Determine the [X, Y] coordinate at the center of the cell enclosing the given text.  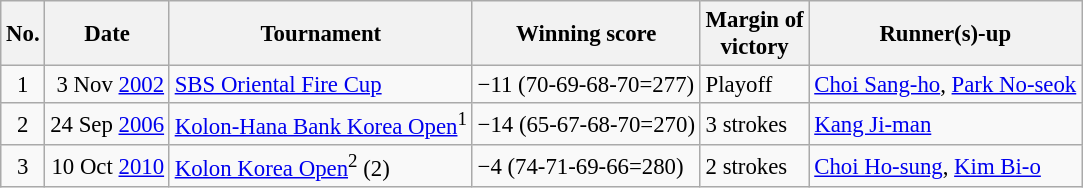
−11 (70-69-68-70=277) [586, 85]
SBS Oriental Fire Cup [320, 85]
24 Sep 2006 [107, 124]
Kang Ji-man [946, 124]
No. [23, 34]
−14 (65-67-68-70=270) [586, 124]
Margin ofvictory [754, 34]
2 strokes [754, 166]
3 Nov 2002 [107, 85]
Kolon-Hana Bank Korea Open1 [320, 124]
Choi Sang-ho, Park No-seok [946, 85]
Kolon Korea Open2 (2) [320, 166]
Runner(s)-up [946, 34]
−4 (74-71-69-66=280) [586, 166]
1 [23, 85]
2 [23, 124]
Tournament [320, 34]
3 strokes [754, 124]
Choi Ho-sung, Kim Bi-o [946, 166]
3 [23, 166]
Playoff [754, 85]
Date [107, 34]
Winning score [586, 34]
10 Oct 2010 [107, 166]
